Detect which cell encompasses the target text, then output its (X, Y) center coordinate. 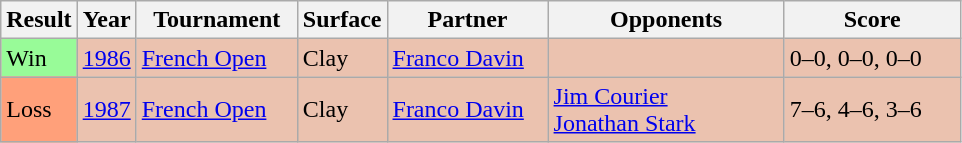
1986 (106, 58)
Score (872, 20)
1987 (106, 110)
Result (39, 20)
Win (39, 58)
Jim Courier Jonathan Stark (666, 110)
Partner (468, 20)
Tournament (216, 20)
0–0, 0–0, 0–0 (872, 58)
Surface (342, 20)
7–6, 4–6, 3–6 (872, 110)
Opponents (666, 20)
Loss (39, 110)
Year (106, 20)
